Find where the given text appears and provide that cell's center as (X, Y) coordinate. 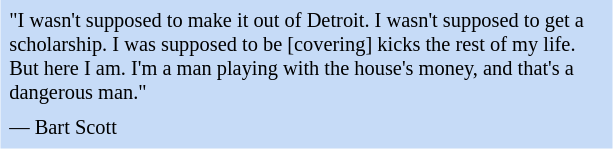
— Bart Scott (306, 128)
